For the text-containing cell, return its midpoint in [x, y] coordinate format. 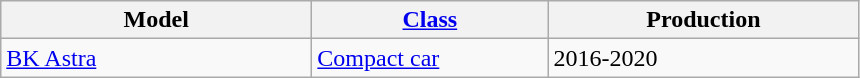
Production [704, 20]
Compact car [430, 58]
2016-2020 [704, 58]
BK Astra [156, 58]
Class [430, 20]
Model [156, 20]
